Detect which cell encompasses the target text, then output its [X, Y] center coordinate. 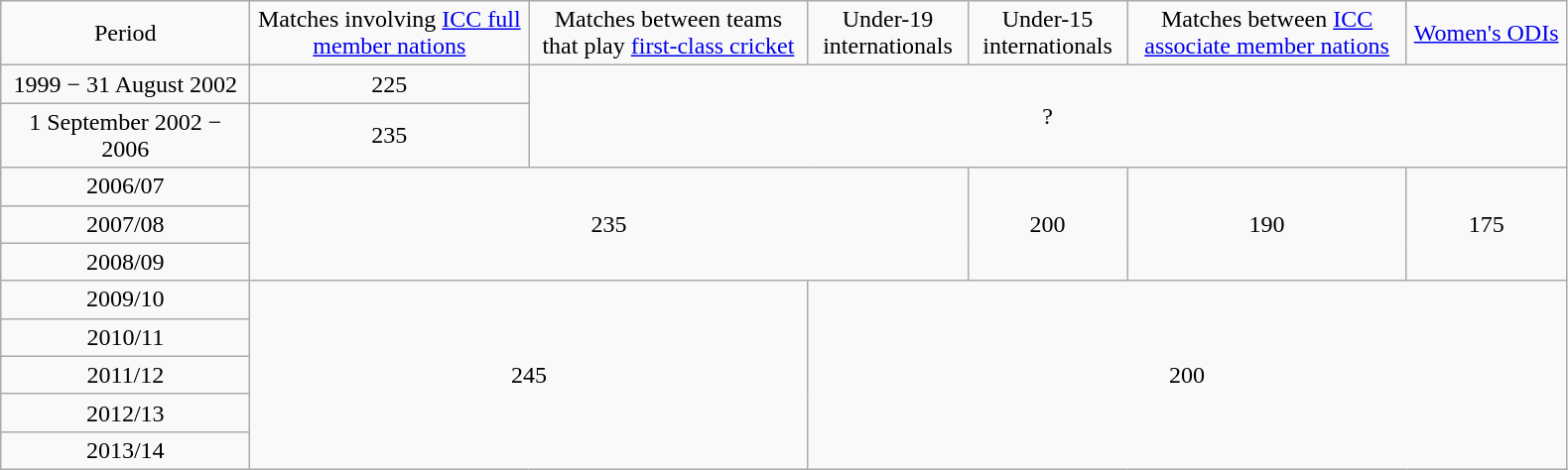
Under-19 internationals [887, 34]
1 September 2002 − 2006 [125, 135]
2006/07 [125, 186]
245 [529, 375]
2012/13 [125, 412]
2009/10 [125, 299]
190 [1266, 224]
175 [1487, 224]
Matches between teams that play first-class cricket [669, 34]
Matches involving ICC full member nations [389, 34]
2013/14 [125, 450]
Period [125, 34]
Under-15 internationals [1048, 34]
2010/11 [125, 337]
2011/12 [125, 375]
2007/08 [125, 224]
Women's ODIs [1487, 34]
1999 − 31 August 2002 [125, 84]
2008/09 [125, 262]
Matches between ICC associate member nations [1266, 34]
225 [389, 84]
? [1048, 117]
